Locate the cell with the specified text and output its (x, y) center coordinate. 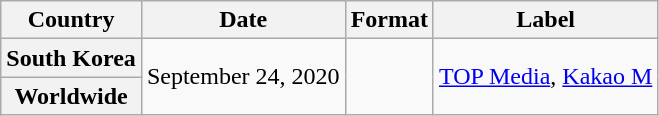
Worldwide (72, 96)
Country (72, 20)
Date (243, 20)
South Korea (72, 58)
TOP Media, Kakao M (545, 77)
September 24, 2020 (243, 77)
Label (545, 20)
Format (389, 20)
